Determine the [x, y] coordinate at the center of the cell enclosing the given text.  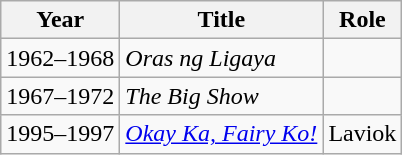
1995–1997 [60, 134]
Role [362, 20]
The Big Show [222, 96]
1967–1972 [60, 96]
1962–1968 [60, 58]
Year [60, 20]
Oras ng Ligaya [222, 58]
Title [222, 20]
Laviok [362, 134]
Okay Ka, Fairy Ko! [222, 134]
